Detect which cell encompasses the target text, then output its [X, Y] center coordinate. 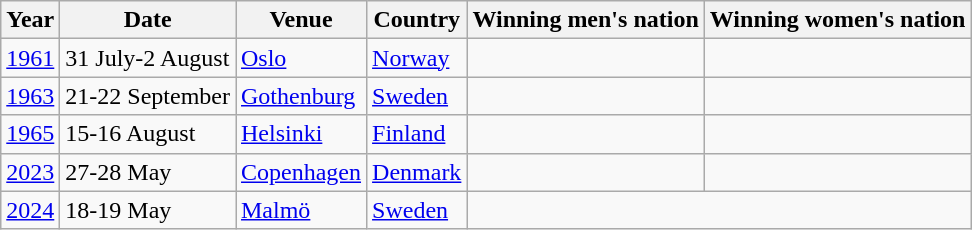
Copenhagen [302, 172]
Venue [302, 20]
Winning women's nation [838, 20]
Oslo [302, 58]
Malmö [302, 210]
Country [417, 20]
1965 [30, 134]
31 July-2 August [148, 58]
Norway [417, 58]
Winning men's nation [586, 20]
1961 [30, 58]
18-19 May [148, 210]
15-16 August [148, 134]
Helsinki [302, 134]
Denmark [417, 172]
Year [30, 20]
Finland [417, 134]
Date [148, 20]
2023 [30, 172]
21-22 September [148, 96]
1963 [30, 96]
2024 [30, 210]
27-28 May [148, 172]
Gothenburg [302, 96]
